Extract the (X, Y) coordinate from the center of the cell holding the provided text.  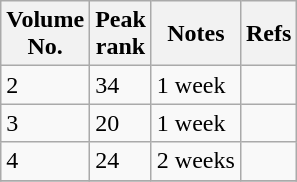
Peakrank (121, 34)
34 (121, 85)
4 (46, 161)
3 (46, 123)
24 (121, 161)
VolumeNo. (46, 34)
Refs (268, 34)
2 weeks (196, 161)
20 (121, 123)
2 (46, 85)
Notes (196, 34)
